Scan for the cell matching the given text and deliver its (X, Y) coordinate at center. 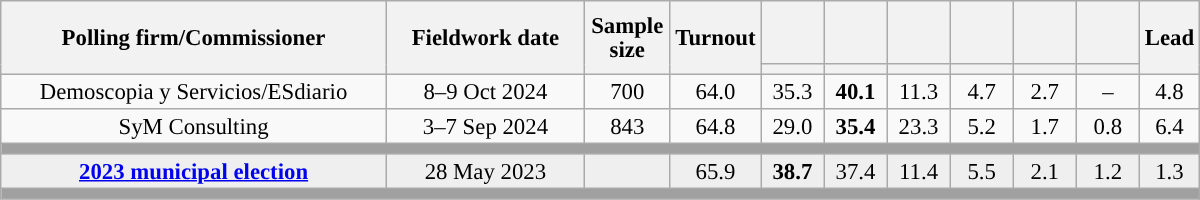
– (1108, 92)
1.2 (1108, 172)
64.0 (716, 92)
40.1 (856, 92)
3–7 Sep 2024 (485, 126)
Polling firm/Commissioner (194, 38)
700 (627, 92)
2023 municipal election (194, 172)
4.8 (1169, 92)
37.4 (856, 172)
11.4 (918, 172)
2.7 (1044, 92)
35.3 (792, 92)
Turnout (716, 38)
65.9 (716, 172)
38.7 (792, 172)
5.2 (982, 126)
Sample size (627, 38)
64.8 (716, 126)
23.3 (918, 126)
35.4 (856, 126)
6.4 (1169, 126)
843 (627, 126)
28 May 2023 (485, 172)
4.7 (982, 92)
8–9 Oct 2024 (485, 92)
Lead (1169, 38)
SyM Consulting (194, 126)
Fieldwork date (485, 38)
Demoscopia y Servicios/ESdiario (194, 92)
1.7 (1044, 126)
11.3 (918, 92)
29.0 (792, 126)
5.5 (982, 172)
2.1 (1044, 172)
0.8 (1108, 126)
1.3 (1169, 172)
